Output the (X, Y) coordinate of the center of the cell containing the given text.  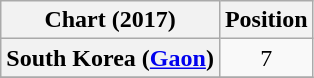
Chart (2017) (110, 20)
Position (266, 20)
South Korea (Gaon) (110, 58)
7 (266, 58)
